Detect which cell encompasses the target text, then output its [X, Y] center coordinate. 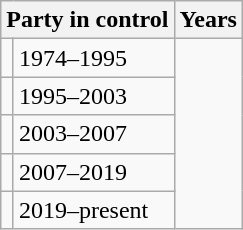
2019–present [94, 210]
Years [208, 20]
1974–1995 [94, 58]
2007–2019 [94, 172]
1995–2003 [94, 96]
2003–2007 [94, 134]
Party in control [88, 20]
